Extract the [X, Y] coordinate from the center of the cell holding the provided text.  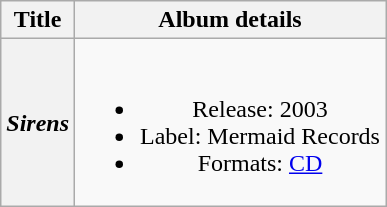
Album details [230, 20]
Release: 2003Label: Mermaid RecordsFormats: CD [230, 122]
Sirens [38, 122]
Title [38, 20]
